Output the (X, Y) coordinate of the center of the cell containing the given text.  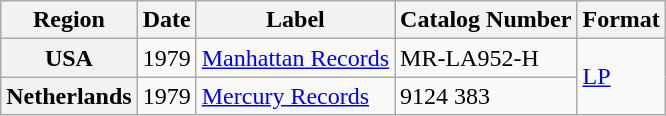
Catalog Number (486, 20)
Date (166, 20)
LP (621, 77)
9124 383 (486, 96)
USA (69, 58)
Mercury Records (295, 96)
Manhattan Records (295, 58)
Format (621, 20)
MR-LA952-H (486, 58)
Region (69, 20)
Netherlands (69, 96)
Label (295, 20)
